Extract the (X, Y) coordinate from the center of the cell holding the provided text.  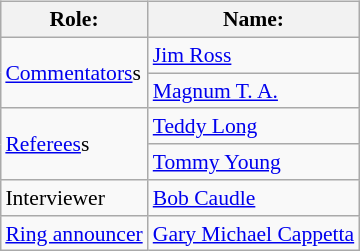
Name: (254, 20)
Jim Ross (254, 55)
Gary Michael Cappetta (254, 233)
Ring announcer (74, 233)
Role: (74, 20)
Magnum T. A. (254, 91)
Bob Caudle (254, 198)
Teddy Long (254, 126)
Tommy Young (254, 162)
Commentatorss (74, 72)
Interviewer (74, 198)
Refereess (74, 144)
